Locate the cell with the specified text and output its (X, Y) center coordinate. 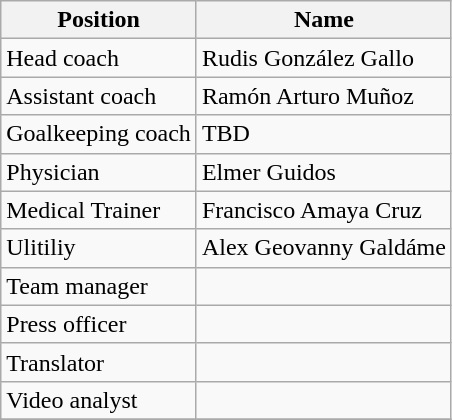
Francisco Amaya Cruz (324, 210)
Team manager (99, 286)
Video analyst (99, 400)
Position (99, 20)
Head coach (99, 58)
Ulitiliy (99, 248)
Ramón Arturo Muñoz (324, 96)
Rudis González Gallo (324, 58)
Medical Trainer (99, 210)
Translator (99, 362)
Goalkeeping coach (99, 134)
TBD (324, 134)
Press officer (99, 324)
Physician (99, 172)
Name (324, 20)
Elmer Guidos (324, 172)
Alex Geovanny Galdáme (324, 248)
Assistant coach (99, 96)
